Locate the cell with the specified text and output its (x, y) center coordinate. 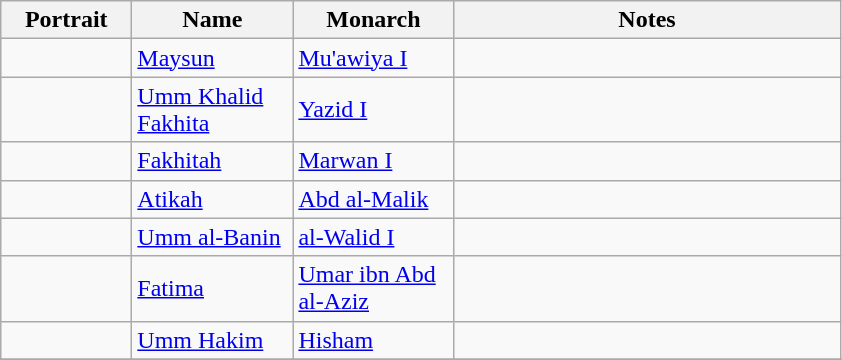
Mu'awiya I (374, 58)
Abd al-Malik (374, 199)
Fakhitah (212, 161)
Maysun (212, 58)
Portrait (66, 20)
Name (212, 20)
Umm Khalid Fakhita (212, 110)
Fatima (212, 288)
Marwan I (374, 161)
Yazid I (374, 110)
Monarch (374, 20)
Umar ibn Abd al-Aziz (374, 288)
Hisham (374, 340)
Notes (647, 20)
Atikah (212, 199)
Umm Hakim (212, 340)
al-Walid I (374, 237)
Umm al-Banin (212, 237)
